Return [x, y] of the center of cell containing provided text 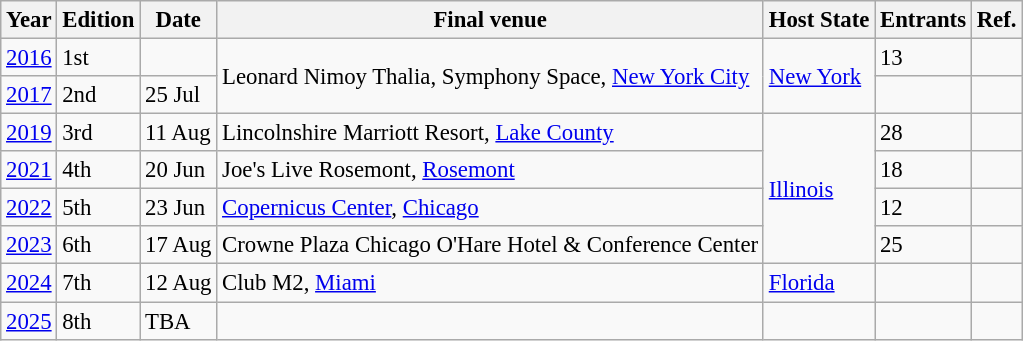
12 Aug [178, 283]
Ref. [996, 20]
18 [924, 170]
Year [29, 20]
20 Jun [178, 170]
Final venue [490, 20]
4th [98, 170]
Leonard Nimoy Thalia, Symphony Space, New York City [490, 76]
13 [924, 58]
2021 [29, 170]
Crowne Plaza Chicago O'Hare Hotel & Conference Center [490, 245]
25 Jul [178, 95]
2019 [29, 133]
2022 [29, 208]
New York [818, 76]
5th [98, 208]
2023 [29, 245]
2025 [29, 321]
Date [178, 20]
2017 [29, 95]
17 Aug [178, 245]
Copernicus Center, Chicago [490, 208]
2024 [29, 283]
7th [98, 283]
Host State [818, 20]
25 [924, 245]
Entrants [924, 20]
12 [924, 208]
Edition [98, 20]
2nd [98, 95]
TBA [178, 321]
1st [98, 58]
11 Aug [178, 133]
Joe's Live Rosemont, Rosemont [490, 170]
Lincolnshire Marriott Resort, Lake County [490, 133]
23 Jun [178, 208]
2016 [29, 58]
Florida [818, 283]
8th [98, 321]
3rd [98, 133]
Club M2, Miami [490, 283]
Illinois [818, 189]
6th [98, 245]
28 [924, 133]
